From the cell containing the given text, extract its center point as (x, y) coordinate. 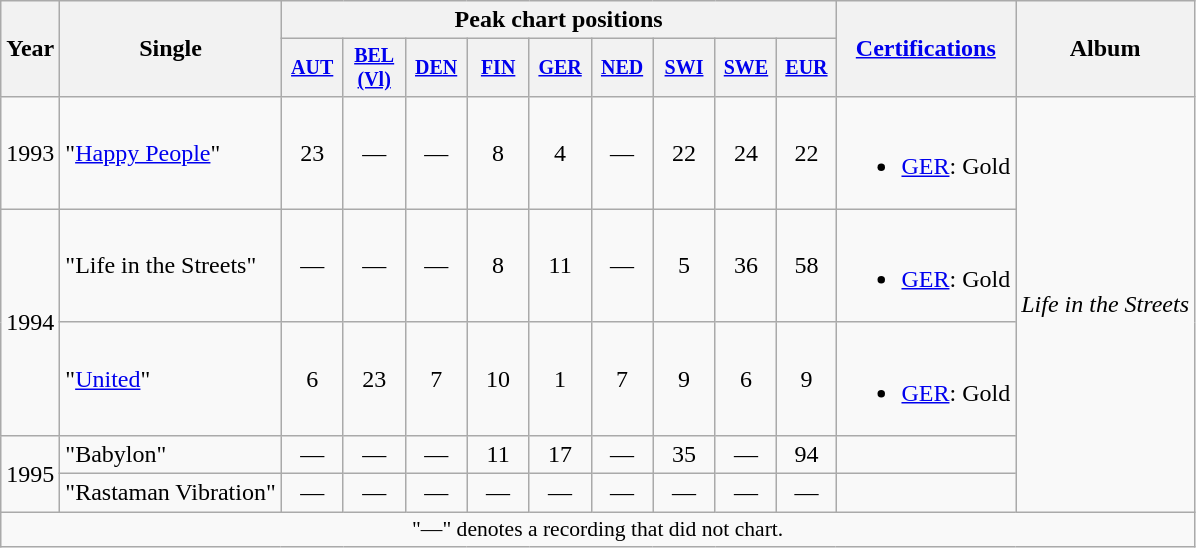
1993 (30, 152)
"Babylon" (170, 454)
NED (622, 68)
"Life in the Streets" (170, 266)
Album (1106, 49)
BEL(Vl) (374, 68)
35 (684, 454)
24 (746, 152)
1994 (30, 322)
36 (746, 266)
Life in the Streets (1106, 304)
Peak chart positions (558, 20)
SWI (684, 68)
DEN (436, 68)
"Happy People" (170, 152)
"Rastaman Vibration" (170, 493)
58 (806, 266)
EUR (806, 68)
17 (560, 454)
"United" (170, 378)
Certifications (926, 49)
GER (560, 68)
4 (560, 152)
"—" denotes a recording that did not chart. (598, 530)
FIN (498, 68)
SWE (746, 68)
1995 (30, 473)
Year (30, 49)
AUT (312, 68)
94 (806, 454)
5 (684, 266)
1 (560, 378)
10 (498, 378)
Single (170, 49)
